Search for the cell housing the specified text and yield its (x, y) center coordinate. 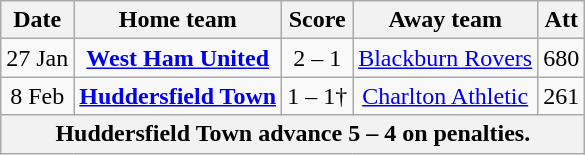
8 Feb (38, 96)
Blackburn Rovers (446, 58)
West Ham United (178, 58)
261 (562, 96)
Home team (178, 20)
Score (318, 20)
680 (562, 58)
27 Jan (38, 58)
Huddersfield Town advance 5 – 4 on penalties. (293, 134)
Att (562, 20)
1 – 1† (318, 96)
2 – 1 (318, 58)
Away team (446, 20)
Huddersfield Town (178, 96)
Charlton Athletic (446, 96)
Date (38, 20)
